Find where the given text appears and provide that cell's center as (x, y) coordinate. 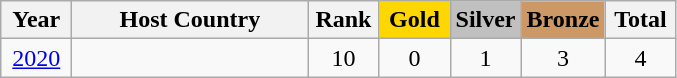
Gold (414, 20)
Silver (486, 20)
3 (563, 58)
10 (344, 58)
4 (640, 58)
2020 (36, 58)
1 (486, 58)
0 (414, 58)
Total (640, 20)
Year (36, 20)
Rank (344, 20)
Host Country (190, 20)
Bronze (563, 20)
